Pinpoint the cell where the given text exists, returning its [X, Y] midpoint coordinate. 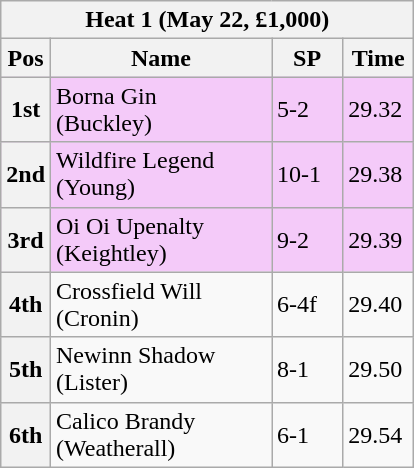
8-1 [308, 370]
29.32 [378, 110]
Time [378, 58]
9-2 [308, 240]
5th [26, 370]
29.39 [378, 240]
Oi Oi Upenalty(Keightley) [162, 240]
Heat 1 (May 22, £1,000) [208, 20]
Pos [26, 58]
4th [26, 304]
SP [308, 58]
29.50 [378, 370]
Newinn Shadow(Lister) [162, 370]
3rd [26, 240]
10-1 [308, 174]
Borna Gin(Buckley) [162, 110]
6-4f [308, 304]
6th [26, 434]
29.38 [378, 174]
1st [26, 110]
2nd [26, 174]
5-2 [308, 110]
Name [162, 58]
29.40 [378, 304]
Crossfield Will(Cronin) [162, 304]
Calico Brandy(Weatherall) [162, 434]
6-1 [308, 434]
29.54 [378, 434]
Wildfire Legend(Young) [162, 174]
